Locate the cell with the specified text and output its [X, Y] center coordinate. 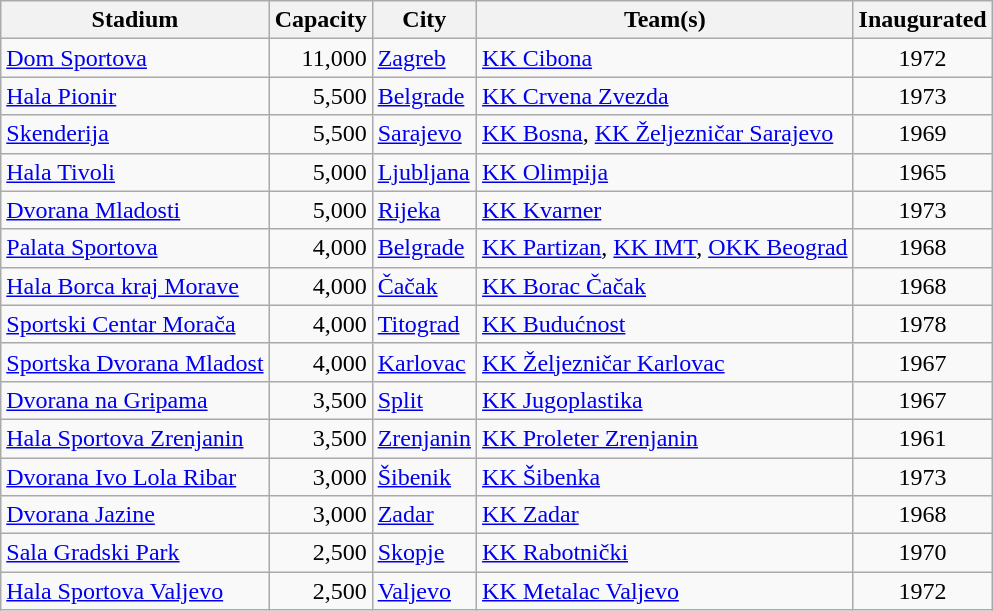
KK Metalac Valjevo [666, 591]
Sala Gradski Park [135, 553]
KK Crvena Zvezda [666, 96]
Hala Tivoli [135, 172]
Karlovac [424, 362]
Hala Sportova Valjevo [135, 591]
Titograd [424, 324]
Team(s) [666, 20]
Capacity [320, 20]
1965 [922, 172]
Čačak [424, 286]
KK Željezničar Karlovac [666, 362]
KK Rabotnički [666, 553]
11,000 [320, 58]
Zrenjanin [424, 438]
Dvorana na Gripama [135, 400]
Sarajevo [424, 134]
KK Borac Čačak [666, 286]
1978 [922, 324]
Sportska Dvorana Mladost [135, 362]
Inaugurated [922, 20]
1969 [922, 134]
KK Zadar [666, 515]
KK Budućnost [666, 324]
Hala Sportova Zrenjanin [135, 438]
KK Bosna, KK Željezničar Sarajevo [666, 134]
KK Jugoplastika [666, 400]
KK Šibenka [666, 477]
Stadium [135, 20]
Ljubljana [424, 172]
Dvorana Mladosti [135, 210]
Zadar [424, 515]
KK Cibona [666, 58]
Skenderija [135, 134]
City [424, 20]
Split [424, 400]
Hala Pionir [135, 96]
Valjevo [424, 591]
Zagreb [424, 58]
KK Kvarner [666, 210]
Hala Borca kraj Morave [135, 286]
KK Olimpija [666, 172]
Rijeka [424, 210]
1970 [922, 553]
Skopje [424, 553]
Sportski Centar Morača [135, 324]
1961 [922, 438]
KK Proleter Zrenjanin [666, 438]
Dvorana Ivo Lola Ribar [135, 477]
Dvorana Jazine [135, 515]
Palata Sportova [135, 248]
Šibenik [424, 477]
Dom Sportova [135, 58]
KK Partizan, KK IMT, OKK Beograd [666, 248]
